Return (X, Y) of the center of cell containing provided text 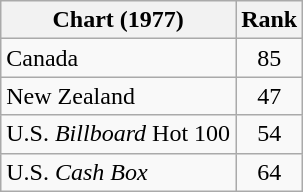
Rank (270, 20)
New Zealand (118, 96)
85 (270, 58)
47 (270, 96)
U.S. Cash Box (118, 172)
54 (270, 134)
64 (270, 172)
Canada (118, 58)
Chart (1977) (118, 20)
U.S. Billboard Hot 100 (118, 134)
